Capture the cell that displays the provided text and extract its [x, y] central coordinate. 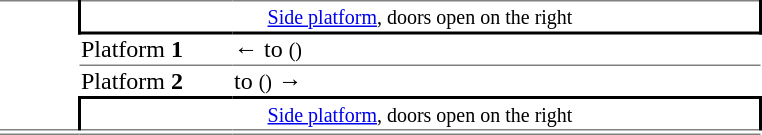
to () → [496, 81]
Platform 2 [156, 81]
Platform 1 [156, 49]
← to () [496, 49]
